Capture the cell that displays the provided text and extract its (X, Y) central coordinate. 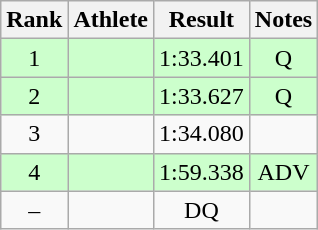
Athlete (111, 20)
1 (34, 58)
ADV (283, 172)
1:33.401 (202, 58)
Rank (34, 20)
DQ (202, 210)
2 (34, 96)
Notes (283, 20)
4 (34, 172)
Result (202, 20)
3 (34, 134)
1:34.080 (202, 134)
1:33.627 (202, 96)
– (34, 210)
1:59.338 (202, 172)
